Return [x, y] of the center of cell containing provided text 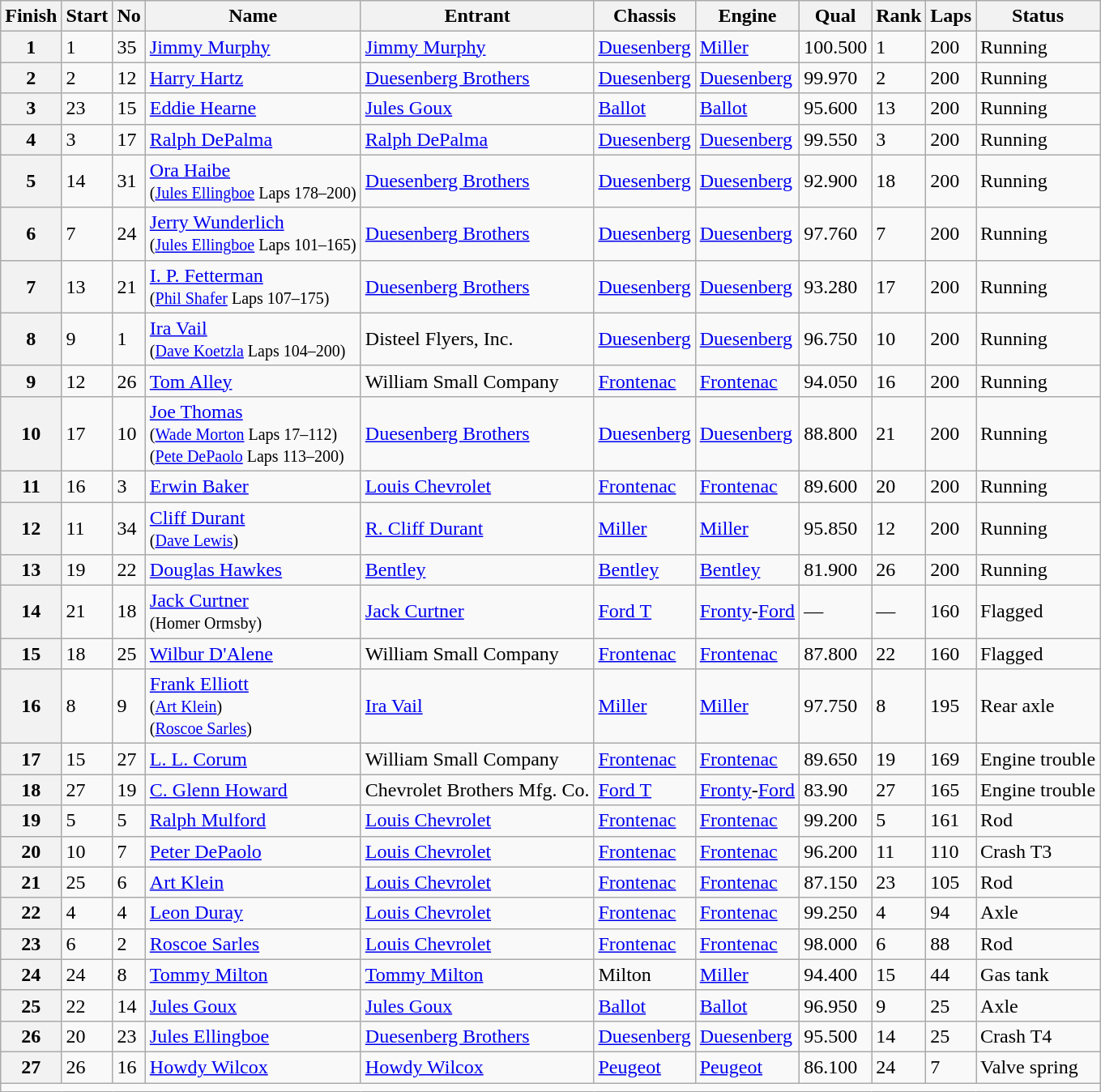
95.850 [836, 528]
161 [951, 821]
165 [951, 790]
Start [87, 16]
95.500 [836, 1036]
Engine [747, 16]
Eddie Hearne [253, 109]
100.500 [836, 47]
95.600 [836, 109]
92.900 [836, 181]
Ora Haibe(Jules Ellingboe Laps 178–200) [253, 181]
81.900 [836, 570]
44 [951, 975]
31 [129, 181]
Finish [31, 16]
Status [1039, 16]
93.280 [836, 287]
94.400 [836, 975]
88 [951, 944]
96.200 [836, 851]
Wilbur D'Alene [253, 654]
I. P. Fetterman (Phil Shafer Laps 107–175) [253, 287]
99.250 [836, 913]
Crash T3 [1039, 851]
89.600 [836, 486]
Chevrolet Brothers Mfg. Co. [477, 790]
195 [951, 706]
Disteel Flyers, Inc. [477, 339]
Gas tank [1039, 975]
97.760 [836, 233]
87.800 [836, 654]
Roscoe Sarles [253, 944]
99.550 [836, 139]
Name [253, 16]
94.050 [836, 381]
Jack Curtner (Homer Ormsby) [253, 612]
Crash T4 [1039, 1036]
Jack Curtner [477, 612]
Jerry Wunderlich (Jules Ellingboe Laps 101–165) [253, 233]
Douglas Hawkes [253, 570]
99.970 [836, 78]
96.950 [836, 1005]
R. Cliff Durant [477, 528]
98.000 [836, 944]
Erwin Baker [253, 486]
Rank [899, 16]
Entrant [477, 16]
Ira Vail [477, 706]
169 [951, 759]
86.100 [836, 1067]
Ira Vail(Dave Koetzla Laps 104–200) [253, 339]
L. L. Corum [253, 759]
Cliff Durant(Dave Lewis) [253, 528]
110 [951, 851]
Harry Hartz [253, 78]
C. Glenn Howard [253, 790]
87.150 [836, 882]
No [129, 16]
Ralph Mulford [253, 821]
89.650 [836, 759]
Tom Alley [253, 381]
Rear axle [1039, 706]
Leon Duray [253, 913]
Peter DePaolo [253, 851]
Valve spring [1039, 1067]
105 [951, 882]
Frank Elliott (Art Klein)(Roscoe Sarles) [253, 706]
Qual [836, 16]
Chassis [645, 16]
Joe Thomas(Wade Morton Laps 17–112)(Pete DePaolo Laps 113–200) [253, 433]
Jules Ellingboe [253, 1036]
34 [129, 528]
Art Klein [253, 882]
99.200 [836, 821]
96.750 [836, 339]
97.750 [836, 706]
Laps [951, 16]
Milton [645, 975]
88.800 [836, 433]
35 [129, 47]
94 [951, 913]
83.90 [836, 790]
